Output the (x, y) coordinate of the center of the cell containing the given text.  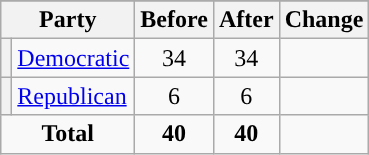
Change (324, 20)
Democratic (74, 58)
Party (68, 20)
Total (68, 134)
After (246, 20)
Republican (74, 96)
Before (174, 20)
